From the cell containing the given text, extract its center point as [x, y] coordinate. 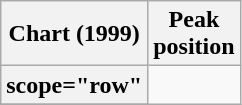
Chart (1999) [74, 34]
Peakposition [194, 34]
scope="row" [74, 85]
